Identify which cell holds the provided text, then report its (x, y) central coordinate. 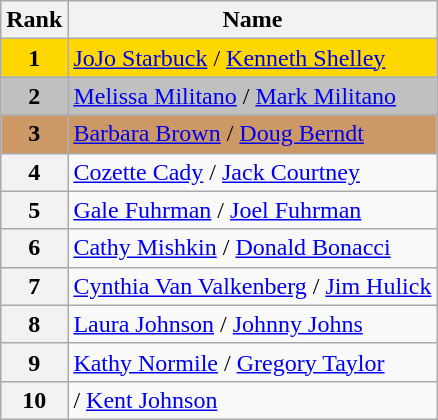
1 (34, 58)
6 (34, 248)
3 (34, 134)
/ Kent Johnson (252, 400)
Laura Johnson / Johnny Johns (252, 324)
Cynthia Van Valkenberg / Jim Hulick (252, 286)
10 (34, 400)
2 (34, 96)
Cozette Cady / Jack Courtney (252, 172)
Name (252, 20)
Rank (34, 20)
7 (34, 286)
Kathy Normile / Gregory Taylor (252, 362)
Melissa Militano / Mark Militano (252, 96)
Barbara Brown / Doug Berndt (252, 134)
4 (34, 172)
Cathy Mishkin / Donald Bonacci (252, 248)
8 (34, 324)
JoJo Starbuck / Kenneth Shelley (252, 58)
Gale Fuhrman / Joel Fuhrman (252, 210)
5 (34, 210)
9 (34, 362)
